Locate the cell with the specified text and output its (x, y) center coordinate. 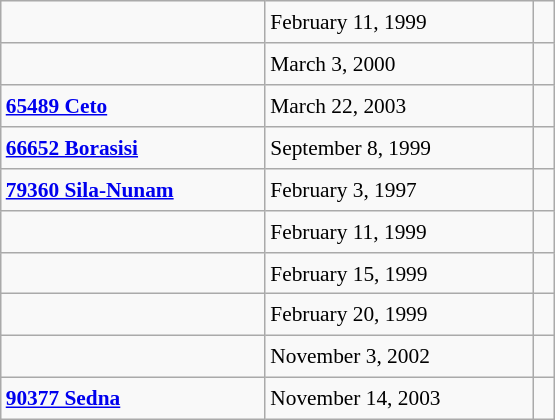
79360 Sila-Nunam (134, 189)
February 20, 1999 (399, 315)
66652 Borasisi (134, 148)
September 8, 1999 (399, 148)
90377 Sedna (134, 399)
November 14, 2003 (399, 399)
March 3, 2000 (399, 64)
February 15, 1999 (399, 273)
February 3, 1997 (399, 189)
65489 Ceto (134, 106)
November 3, 2002 (399, 357)
March 22, 2003 (399, 106)
